Determine the (X, Y) coordinate at the center of the cell enclosing the given text.  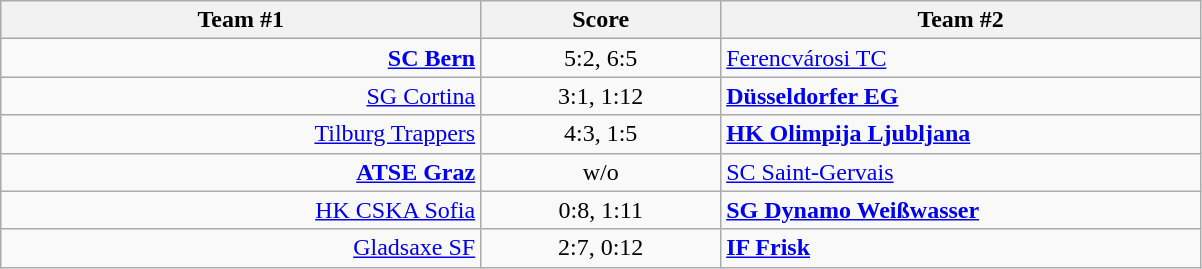
HK CSKA Sofia (241, 210)
SG Cortina (241, 96)
Düsseldorfer EG (961, 96)
w/o (601, 172)
Ferencvárosi TC (961, 58)
0:8, 1:11 (601, 210)
Gladsaxe SF (241, 248)
Score (601, 20)
5:2, 6:5 (601, 58)
2:7, 0:12 (601, 248)
3:1, 1:12 (601, 96)
Team #2 (961, 20)
IF Frisk (961, 248)
SC Bern (241, 58)
Tilburg Trappers (241, 134)
Team #1 (241, 20)
ATSE Graz (241, 172)
4:3, 1:5 (601, 134)
SG Dynamo Weißwasser (961, 210)
SC Saint-Gervais (961, 172)
HK Olimpija Ljubljana (961, 134)
